Provide the (x, y) coordinate of the cell's center where the given text is located.  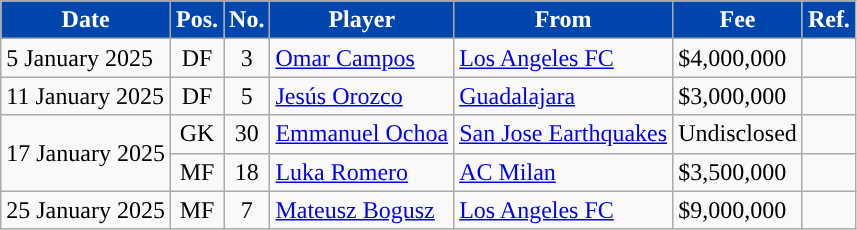
Player (362, 20)
No. (247, 20)
$3,000,000 (738, 96)
25 January 2025 (86, 210)
17 January 2025 (86, 153)
Fee (738, 20)
San Jose Earthquakes (564, 134)
Jesús Orozco (362, 96)
$3,500,000 (738, 172)
Undisclosed (738, 134)
$4,000,000 (738, 58)
5 (247, 96)
Omar Campos (362, 58)
7 (247, 210)
3 (247, 58)
Date (86, 20)
GK (196, 134)
AC Milan (564, 172)
Emmanuel Ochoa (362, 134)
Ref. (828, 20)
30 (247, 134)
Guadalajara (564, 96)
$9,000,000 (738, 210)
Pos. (196, 20)
From (564, 20)
Luka Romero (362, 172)
18 (247, 172)
5 January 2025 (86, 58)
11 January 2025 (86, 96)
Mateusz Bogusz (362, 210)
